Return the (x, y) coordinate for the center point of the cell that contains the specified text.  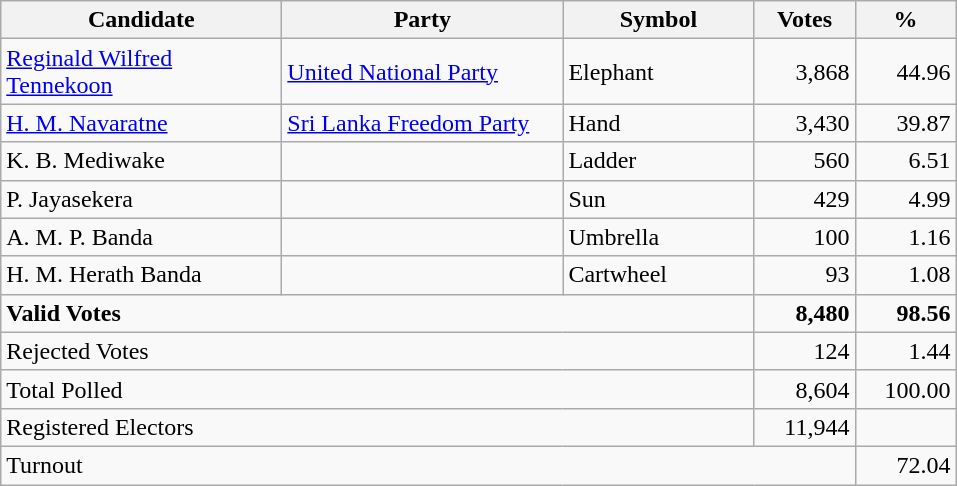
Ladder (658, 161)
1.16 (906, 237)
1.08 (906, 275)
% (906, 20)
124 (804, 351)
429 (804, 199)
Reginald Wilfred Tennekoon (142, 72)
Valid Votes (378, 313)
Symbol (658, 20)
100 (804, 237)
Hand (658, 123)
Rejected Votes (378, 351)
Umbrella (658, 237)
560 (804, 161)
Cartwheel (658, 275)
Candidate (142, 20)
Sri Lanka Freedom Party (422, 123)
Total Polled (378, 389)
Registered Electors (378, 427)
3,868 (804, 72)
44.96 (906, 72)
H. M. Herath Banda (142, 275)
98.56 (906, 313)
72.04 (906, 465)
11,944 (804, 427)
A. M. P. Banda (142, 237)
100.00 (906, 389)
8,480 (804, 313)
1.44 (906, 351)
Elephant (658, 72)
8,604 (804, 389)
93 (804, 275)
4.99 (906, 199)
K. B. Mediwake (142, 161)
6.51 (906, 161)
H. M. Navaratne (142, 123)
Party (422, 20)
United National Party (422, 72)
Turnout (428, 465)
39.87 (906, 123)
P. Jayasekera (142, 199)
Sun (658, 199)
3,430 (804, 123)
Votes (804, 20)
